For the text-containing cell, return its midpoint in [x, y] coordinate format. 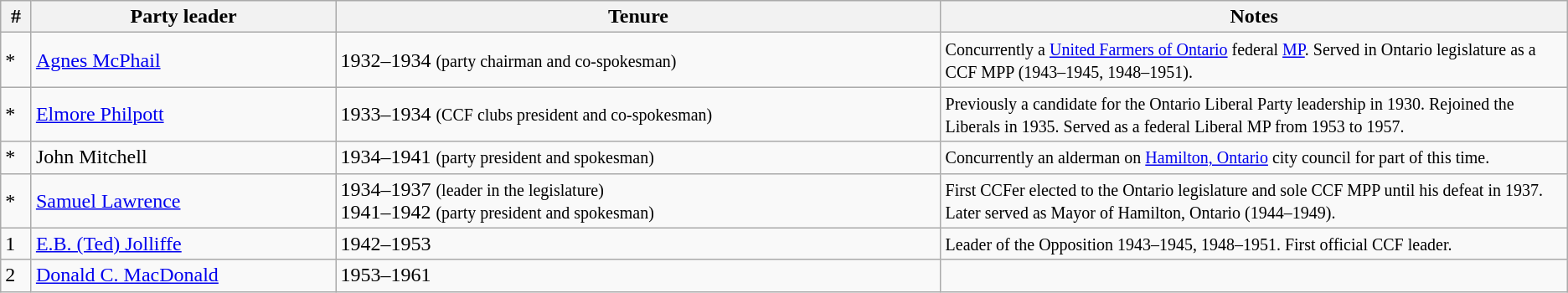
1953–1961 [638, 275]
Donald C. MacDonald [183, 275]
1932–1934 (party chairman and co-spokesman) [638, 60]
Elmore Philpott [183, 114]
John Mitchell [183, 157]
1 [17, 244]
# [17, 17]
Notes [1254, 17]
1934–1937 (leader in the legislature)1941–1942 (party president and spokesman) [638, 201]
1933–1934 (CCF clubs president and co-spokesman) [638, 114]
Leader of the Opposition 1943–1945, 1948–1951. First official CCF leader. [1254, 244]
Samuel Lawrence [183, 201]
1934–1941 (party president and spokesman) [638, 157]
Concurrently an alderman on Hamilton, Ontario city council for part of this time. [1254, 157]
Concurrently a United Farmers of Ontario federal MP. Served in Ontario legislature as a CCF MPP (1943–1945, 1948–1951). [1254, 60]
First CCFer elected to the Ontario legislature and sole CCF MPP until his defeat in 1937. Later served as Mayor of Hamilton, Ontario (1944–1949). [1254, 201]
Party leader [183, 17]
1942–1953 [638, 244]
Agnes McPhail [183, 60]
E.B. (Ted) Jolliffe [183, 244]
Tenure [638, 17]
2 [17, 275]
